Output the (x, y) coordinate of the center of the cell containing the given text.  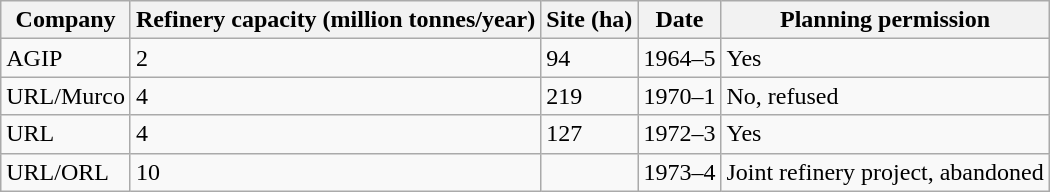
No, refused (885, 96)
127 (590, 134)
Company (66, 20)
URL/Murco (66, 96)
URL/ORL (66, 172)
1973–4 (680, 172)
Refinery capacity (million tonnes/year) (335, 20)
94 (590, 58)
219 (590, 96)
Date (680, 20)
10 (335, 172)
2 (335, 58)
Joint refinery project, abandoned (885, 172)
1964–5 (680, 58)
1970–1 (680, 96)
AGIP (66, 58)
Planning permission (885, 20)
1972–3 (680, 134)
URL (66, 134)
Site (ha) (590, 20)
